For the text-containing cell, return its midpoint in (x, y) coordinate format. 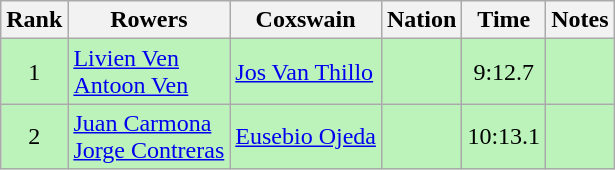
9:12.7 (504, 72)
2 (34, 136)
Eusebio Ojeda (306, 136)
Nation (421, 20)
Notes (580, 20)
Juan CarmonaJorge Contreras (149, 136)
Livien VenAntoon Ven (149, 72)
Rank (34, 20)
Coxswain (306, 20)
Rowers (149, 20)
1 (34, 72)
10:13.1 (504, 136)
Jos Van Thillo (306, 72)
Time (504, 20)
